Scan for the cell matching the given text and deliver its (X, Y) coordinate at center. 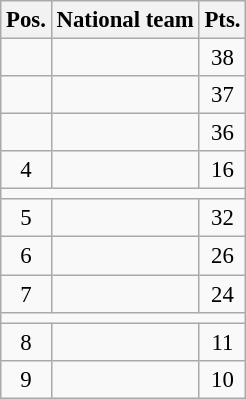
32 (222, 219)
10 (222, 379)
6 (26, 256)
National team (125, 20)
7 (26, 294)
16 (222, 170)
8 (26, 342)
4 (26, 170)
26 (222, 256)
11 (222, 342)
37 (222, 95)
Pts. (222, 20)
24 (222, 294)
5 (26, 219)
9 (26, 379)
Pos. (26, 20)
36 (222, 133)
38 (222, 58)
